Search for the cell housing the specified text and yield its (X, Y) center coordinate. 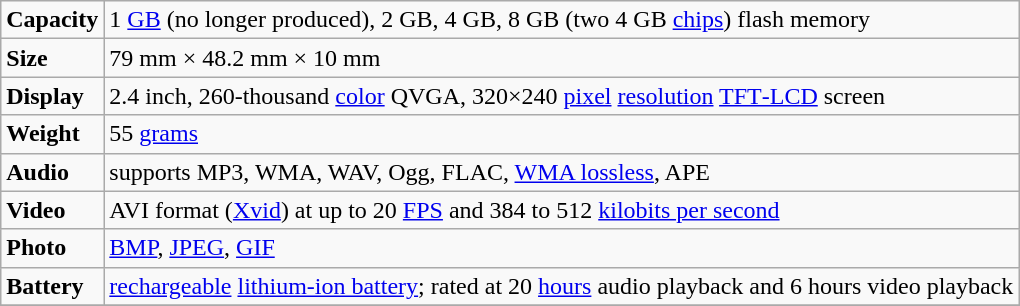
Video (52, 210)
Audio (52, 172)
55 grams (562, 134)
Capacity (52, 20)
Photo (52, 248)
79 mm × 48.2 mm × 10 mm (562, 58)
Display (52, 96)
Battery (52, 286)
AVI format (Xvid) at up to 20 FPS and 384 to 512 kilobits per second (562, 210)
Size (52, 58)
supports MP3, WMA, WAV, Ogg, FLAC, WMA lossless, APE (562, 172)
Weight (52, 134)
BMP, JPEG, GIF (562, 248)
1 GB (no longer produced), 2 GB, 4 GB, 8 GB (two 4 GB chips) flash memory (562, 20)
2.4 inch, 260‐thousand color QVGA, 320×240 pixel resolution TFT‐LCD screen (562, 96)
rechargeable lithium-ion battery; rated at 20 hours audio playback and 6 hours video playback (562, 286)
